From the cell containing the given text, extract its center point as (X, Y) coordinate. 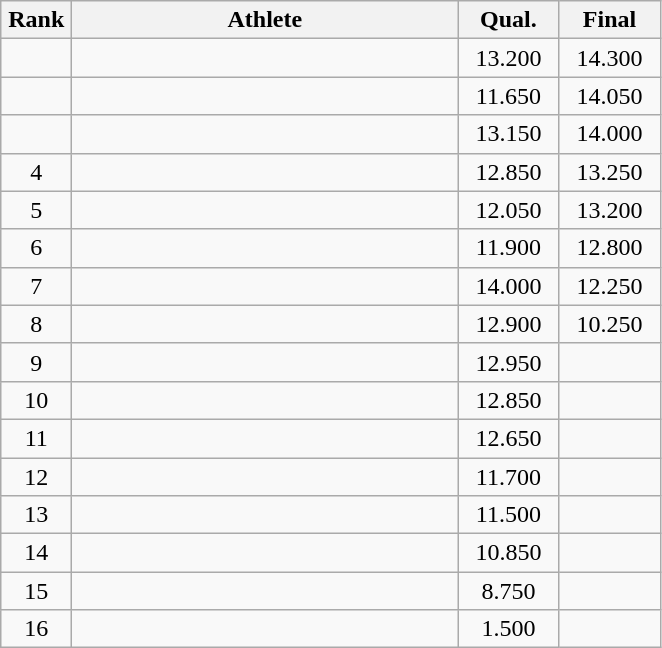
11 (36, 438)
10.250 (610, 324)
12.250 (610, 286)
11.900 (508, 248)
1.500 (508, 629)
Rank (36, 20)
15 (36, 591)
11.650 (508, 96)
12.050 (508, 210)
4 (36, 172)
10.850 (508, 553)
13.150 (508, 134)
12.900 (508, 324)
14 (36, 553)
Athlete (265, 20)
14.050 (610, 96)
Qual. (508, 20)
11.700 (508, 477)
Final (610, 20)
14.300 (610, 58)
13.250 (610, 172)
8.750 (508, 591)
12.950 (508, 362)
12.650 (508, 438)
16 (36, 629)
5 (36, 210)
6 (36, 248)
12 (36, 477)
9 (36, 362)
13 (36, 515)
10 (36, 400)
12.800 (610, 248)
8 (36, 324)
11.500 (508, 515)
7 (36, 286)
